Provide the [x, y] coordinate of the cell's center where the given text is located.  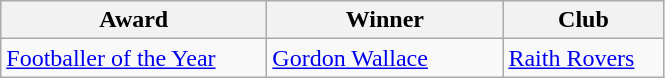
Winner [385, 20]
Club [584, 20]
Footballer of the Year [134, 58]
Award [134, 20]
Gordon Wallace [385, 58]
Raith Rovers [584, 58]
